Return [x, y] of the center of cell containing provided text 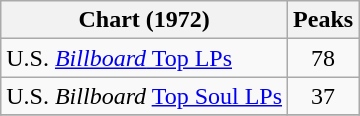
78 [324, 58]
U.S. Billboard Top LPs [144, 58]
Peaks [324, 20]
Chart (1972) [144, 20]
U.S. Billboard Top Soul LPs [144, 96]
37 [324, 96]
